Scan for the cell matching the given text and deliver its (x, y) coordinate at center. 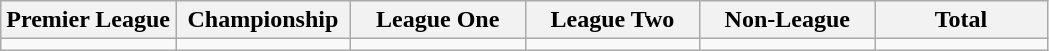
League Two (612, 20)
Non-League (788, 20)
Championship (264, 20)
Premier League (88, 20)
League One (438, 20)
Total (962, 20)
